Locate the cell with the specified text and output its (x, y) center coordinate. 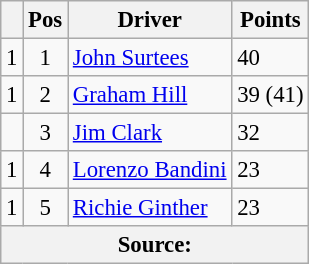
John Surtees (150, 58)
Source: (155, 245)
39 (41) (270, 95)
5 (46, 208)
Pos (46, 20)
Jim Clark (150, 133)
Points (270, 20)
32 (270, 133)
Driver (150, 20)
3 (46, 133)
Lorenzo Bandini (150, 170)
4 (46, 170)
40 (270, 58)
2 (46, 95)
Graham Hill (150, 95)
Richie Ginther (150, 208)
